Extract the [x, y] coordinate from the center of the cell holding the provided text.  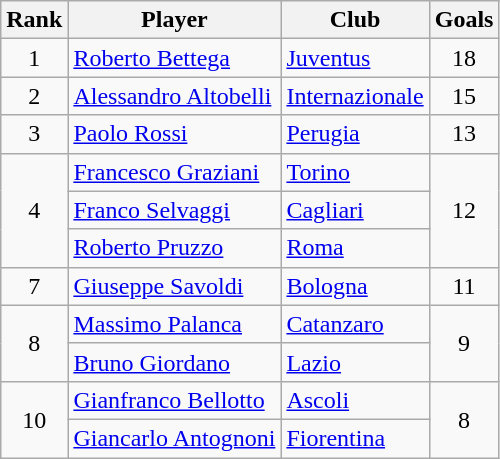
Gianfranco Bellotto [174, 400]
2 [34, 96]
Player [174, 20]
Bologna [355, 286]
Giancarlo Antognoni [174, 438]
10 [34, 419]
Club [355, 20]
12 [464, 210]
Perugia [355, 134]
Rank [34, 20]
Roma [355, 248]
13 [464, 134]
Bruno Giordano [174, 362]
Giuseppe Savoldi [174, 286]
Roberto Bettega [174, 58]
Alessandro Altobelli [174, 96]
Goals [464, 20]
Catanzaro [355, 324]
1 [34, 58]
11 [464, 286]
18 [464, 58]
3 [34, 134]
Lazio [355, 362]
7 [34, 286]
Juventus [355, 58]
Ascoli [355, 400]
4 [34, 210]
Franco Selvaggi [174, 210]
Torino [355, 172]
9 [464, 343]
Cagliari [355, 210]
Internazionale [355, 96]
Fiorentina [355, 438]
Francesco Graziani [174, 172]
Massimo Palanca [174, 324]
Paolo Rossi [174, 134]
15 [464, 96]
Roberto Pruzzo [174, 248]
